Extract the [X, Y] coordinate from the center of the cell holding the provided text.  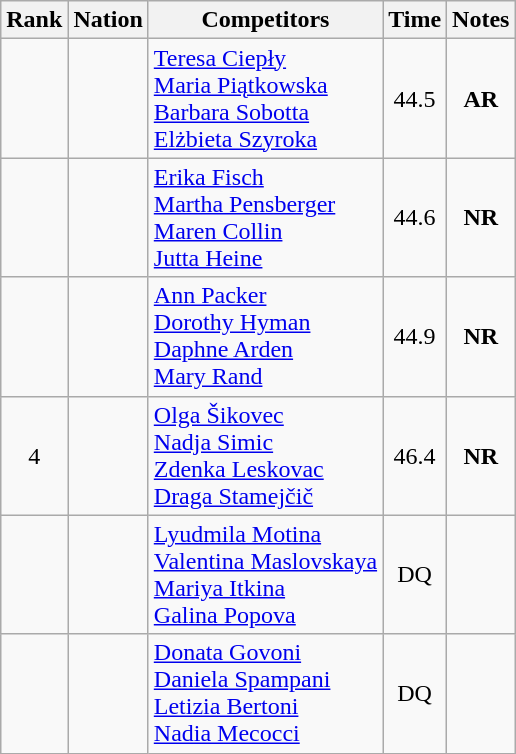
Lyudmila MotinaValentina MaslovskayaMariya ItkinaGalina Popova [265, 574]
AR [481, 98]
Nation [108, 20]
Rank [34, 20]
44.6 [415, 218]
Notes [481, 20]
46.4 [415, 456]
44.9 [415, 336]
Time [415, 20]
Ann PackerDorothy HymanDaphne ArdenMary Rand [265, 336]
44.5 [415, 98]
Olga ŠikovecNadja SimicZdenka LeskovacDraga Stamejčič [265, 456]
Competitors [265, 20]
Donata GovoniDaniela SpampaniLetizia BertoniNadia Mecocci [265, 694]
4 [34, 456]
Teresa CiepłyMaria PiątkowskaBarbara SobottaElżbieta Szyroka [265, 98]
Erika FischMartha PensbergerMaren CollinJutta Heine [265, 218]
